Identify which cell holds the provided text, then report its [x, y] central coordinate. 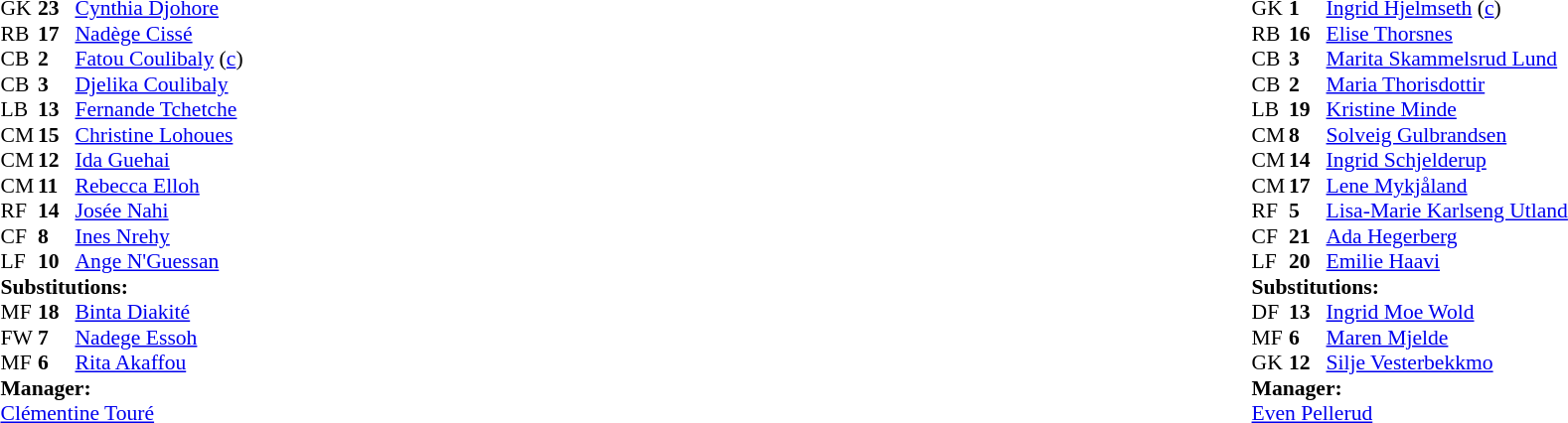
Fatou Coulibaly (c) [159, 59]
Ange N'Guessan [159, 261]
5 [1308, 211]
Ida Guehai [159, 160]
Maren Mjelde [1447, 338]
Binta Diakité [159, 313]
Christine Lohoues [159, 135]
18 [57, 313]
Emilie Haavi [1447, 261]
11 [57, 186]
Solveig Gulbrandsen [1447, 135]
15 [57, 135]
FW [19, 338]
Ingrid Moe Wold [1447, 313]
Maria Thorisdottir [1447, 84]
Nadege Essoh [159, 338]
19 [1308, 110]
Ingrid Schjelderup [1447, 160]
16 [1308, 34]
Ines Nrehy [159, 236]
10 [57, 261]
7 [57, 338]
20 [1308, 261]
Elise Thorsnes [1447, 34]
Marita Skammelsrud Lund [1447, 59]
DF [1271, 313]
Kristine Minde [1447, 110]
Silje Vesterbekkmo [1447, 362]
Josée Nahi [159, 211]
Ada Hegerberg [1447, 236]
21 [1308, 236]
Rita Akaffou [159, 362]
Lisa-Marie Karlseng Utland [1447, 211]
Lene Mykjåland [1447, 186]
GK [1271, 362]
Nadège Cissé [159, 34]
Djelika Coulibaly [159, 84]
Rebecca Elloh [159, 186]
Fernande Tchetche [159, 110]
